Identify which cell holds the provided text, then report its (x, y) central coordinate. 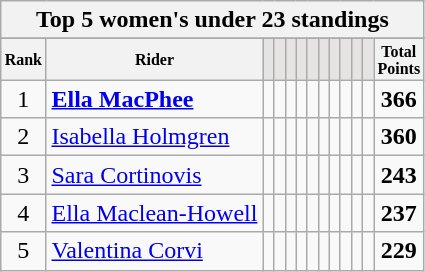
Top 5 women's under 23 standings (212, 20)
Valentina Corvi (154, 251)
1 (24, 99)
Sara Cortinovis (154, 175)
3 (24, 175)
Rider (154, 60)
237 (400, 213)
2 (24, 137)
TotalPoints (400, 60)
4 (24, 213)
Ella Maclean-Howell (154, 213)
243 (400, 175)
366 (400, 99)
229 (400, 251)
Rank (24, 60)
360 (400, 137)
Isabella Holmgren (154, 137)
Ella MacPhee (154, 99)
5 (24, 251)
